Pinpoint the cell where the given text exists, returning its [X, Y] midpoint coordinate. 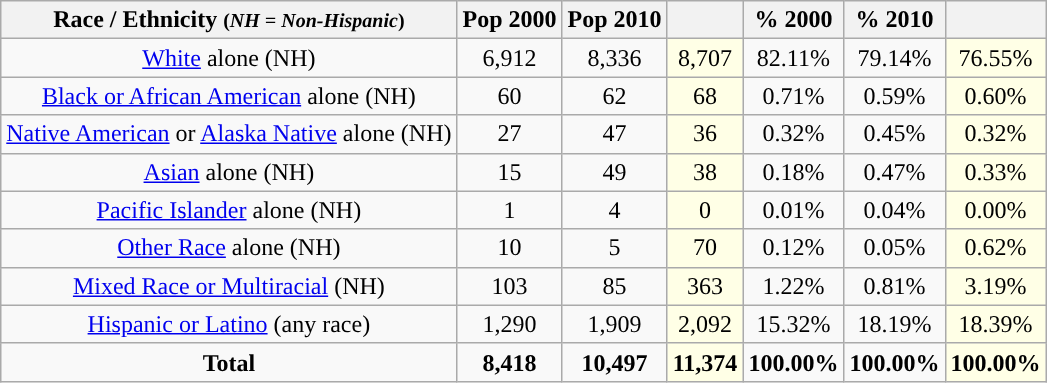
0.00% [996, 210]
82.11% [794, 58]
0.81% [894, 286]
76.55% [996, 58]
1,290 [510, 324]
% 2000 [794, 20]
49 [614, 172]
27 [510, 134]
Hispanic or Latino (any race) [229, 324]
Race / Ethnicity (NH = Non-Hispanic) [229, 20]
18.39% [996, 324]
6,912 [510, 58]
11,374 [705, 362]
0.33% [996, 172]
0.18% [794, 172]
62 [614, 96]
Native American or Alaska Native alone (NH) [229, 134]
Black or African American alone (NH) [229, 96]
36 [705, 134]
60 [510, 96]
3.19% [996, 286]
0.60% [996, 96]
Asian alone (NH) [229, 172]
10,497 [614, 362]
15 [510, 172]
0.47% [894, 172]
38 [705, 172]
0.04% [894, 210]
Other Race alone (NH) [229, 248]
363 [705, 286]
47 [614, 134]
2,092 [705, 324]
79.14% [894, 58]
0.62% [996, 248]
1 [510, 210]
70 [705, 248]
103 [510, 286]
Pop 2000 [510, 20]
15.32% [794, 324]
Mixed Race or Multiracial (NH) [229, 286]
0.59% [894, 96]
10 [510, 248]
0.45% [894, 134]
1.22% [794, 286]
5 [614, 248]
0.01% [794, 210]
8,707 [705, 58]
White alone (NH) [229, 58]
18.19% [894, 324]
8,418 [510, 362]
0.12% [794, 248]
% 2010 [894, 20]
Pop 2010 [614, 20]
0.71% [794, 96]
85 [614, 286]
68 [705, 96]
Pacific Islander alone (NH) [229, 210]
1,909 [614, 324]
8,336 [614, 58]
0 [705, 210]
4 [614, 210]
Total [229, 362]
0.05% [894, 248]
